Extract the (X, Y) coordinate from the center of the cell holding the provided text.  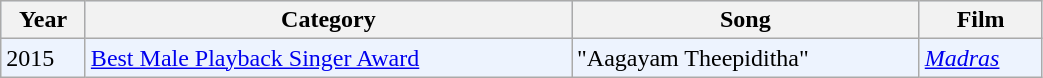
2015 (44, 58)
Film (980, 20)
Best Male Playback Singer Award (328, 58)
Year (44, 20)
Song (746, 20)
"Aagayam Theepiditha" (746, 58)
Category (328, 20)
Madras (980, 58)
